Identify which cell holds the provided text, then report its (X, Y) central coordinate. 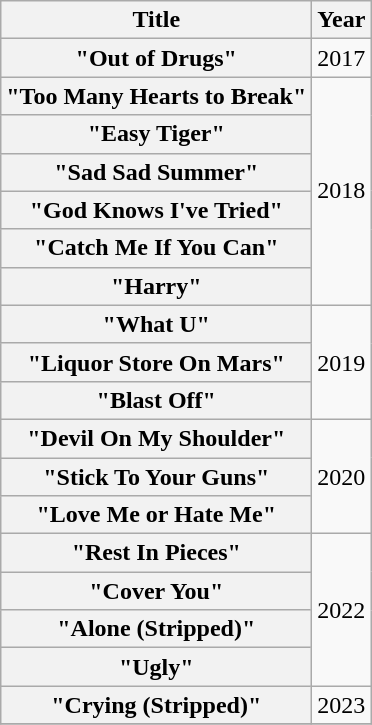
"Crying (Stripped)" (156, 705)
2017 (342, 58)
2018 (342, 191)
"Devil On My Shoulder" (156, 438)
Title (156, 20)
"Easy Tiger" (156, 134)
"Rest In Pieces" (156, 553)
"Catch Me If You Can" (156, 248)
"Too Many Hearts to Break" (156, 96)
"Stick To Your Guns" (156, 477)
2022 (342, 610)
"Liquor Store On Mars" (156, 362)
"God Knows I've Tried" (156, 210)
"Alone (Stripped)" (156, 629)
Year (342, 20)
"Love Me or Hate Me" (156, 515)
"What U" (156, 324)
"Harry" (156, 286)
2019 (342, 362)
"Cover You" (156, 591)
2020 (342, 476)
"Ugly" (156, 667)
"Blast Off" (156, 400)
"Out of Drugs" (156, 58)
"Sad Sad Summer" (156, 172)
2023 (342, 705)
